From the cell containing the given text, extract its center point as (X, Y) coordinate. 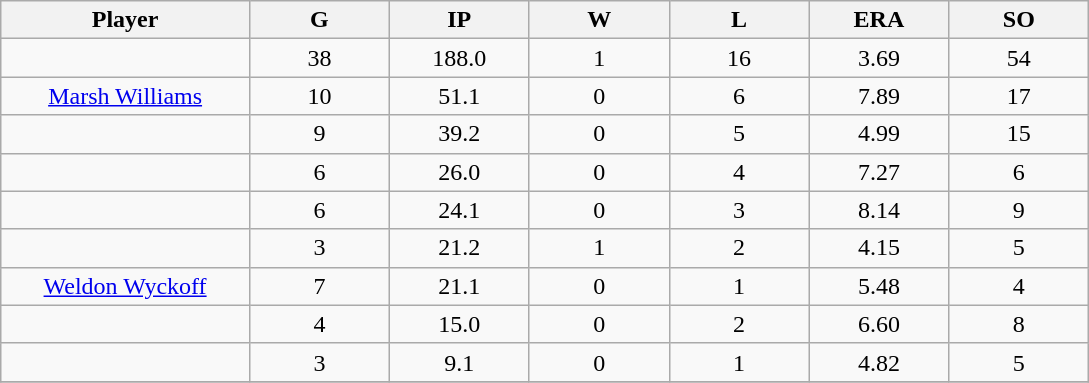
51.1 (459, 96)
24.1 (459, 210)
4.15 (879, 248)
G (319, 20)
21.1 (459, 286)
Weldon Wyckoff (126, 286)
8.14 (879, 210)
8 (1019, 324)
54 (1019, 58)
26.0 (459, 172)
10 (319, 96)
15.0 (459, 324)
4.82 (879, 362)
Marsh Williams (126, 96)
9.1 (459, 362)
L (739, 20)
4.99 (879, 134)
3.69 (879, 58)
7 (319, 286)
15 (1019, 134)
17 (1019, 96)
SO (1019, 20)
39.2 (459, 134)
38 (319, 58)
Player (126, 20)
ERA (879, 20)
5.48 (879, 286)
21.2 (459, 248)
W (599, 20)
7.27 (879, 172)
6.60 (879, 324)
7.89 (879, 96)
IP (459, 20)
16 (739, 58)
188.0 (459, 58)
